Search for the cell housing the specified text and yield its [x, y] center coordinate. 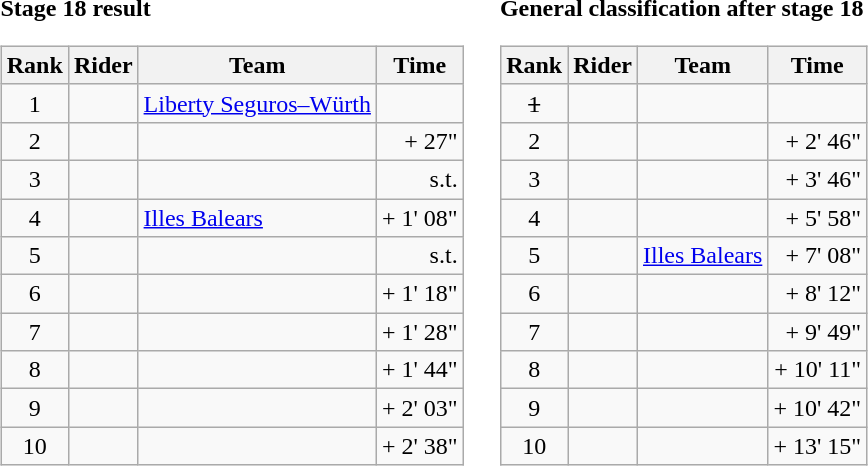
+ 9' 49" [818, 332]
Liberty Seguros–Würth [257, 103]
+ 3' 46" [818, 179]
+ 10' 11" [818, 370]
+ 27" [420, 141]
+ 2' 38" [420, 446]
+ 2' 03" [420, 408]
+ 5' 58" [818, 217]
+ 13' 15" [818, 446]
+ 1' 18" [420, 294]
+ 1' 44" [420, 370]
+ 2' 46" [818, 141]
+ 7' 08" [818, 256]
+ 1' 28" [420, 332]
+ 10' 42" [818, 408]
+ 8' 12" [818, 294]
+ 1' 08" [420, 217]
